Detect which cell encompasses the target text, then output its [x, y] center coordinate. 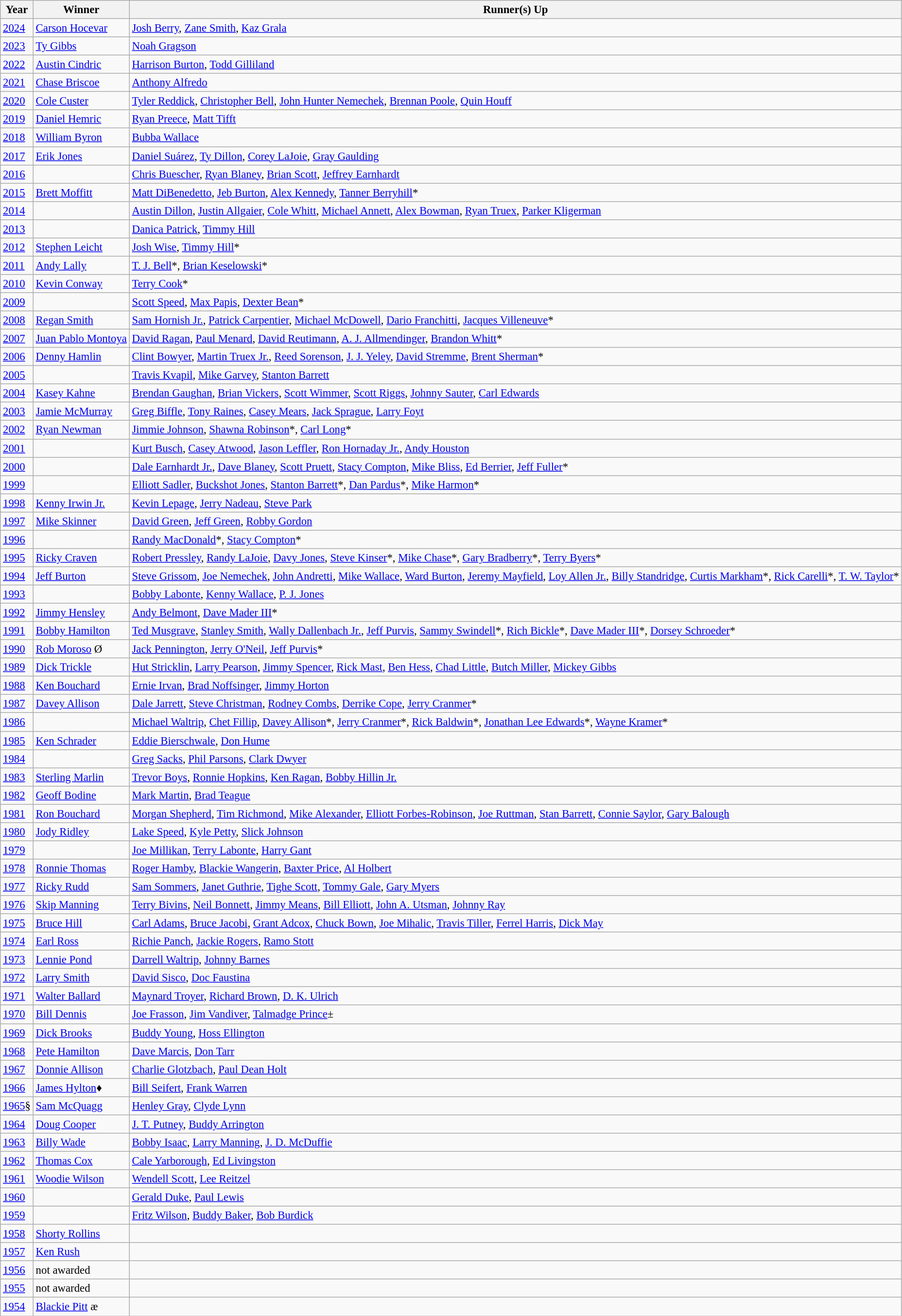
Kurt Busch, Casey Atwood, Jason Leffler, Ron Hornaday Jr., Andy Houston [515, 448]
2023 [17, 46]
Harrison Burton, Todd Gilliland [515, 65]
1995 [17, 558]
Greg Biffle, Tony Raines, Casey Mears, Jack Sprague, Larry Foyt [515, 412]
1960 [17, 1197]
1979 [17, 850]
1980 [17, 832]
2009 [17, 302]
1972 [17, 978]
Kenny Irwin Jr. [81, 503]
Bobby Hamilton [81, 631]
2001 [17, 448]
Jimmie Johnson, Shawna Robinson*, Carl Long* [515, 430]
Bruce Hill [81, 923]
Joe Frasson, Jim Vandiver, Talmadge Prince± [515, 1015]
Anthony Alfredo [515, 83]
Wendell Scott, Lee Reitzel [515, 1179]
1970 [17, 1015]
Josh Berry, Zane Smith, Kaz Grala [515, 28]
Josh Wise, Timmy Hill* [515, 247]
Regan Smith [81, 320]
1989 [17, 667]
Chase Briscoe [81, 83]
Runner(s) Up [515, 10]
Randy MacDonald*, Stacy Compton* [515, 539]
Henley Gray, Clyde Lynn [515, 1106]
Sam Sommers, Janet Guthrie, Tighe Scott, Tommy Gale, Gary Myers [515, 886]
Matt DiBenedetto, Jeb Burton, Alex Kennedy, Tanner Berryhill* [515, 192]
2019 [17, 119]
1988 [17, 686]
Jack Pennington, Jerry O'Neil, Jeff Purvis* [515, 649]
2011 [17, 265]
Jimmy Hensley [81, 613]
Ryan Preece, Matt Tifft [515, 119]
Austin Cindric [81, 65]
David Green, Jeff Green, Robby Gordon [515, 521]
Ken Schrader [81, 741]
Bobby Isaac, Larry Manning, J. D. McDuffie [515, 1143]
1996 [17, 539]
Brett Moffitt [81, 192]
Daniel Hemric [81, 119]
Jamie McMurray [81, 412]
Terry Cook* [515, 284]
Earl Ross [81, 941]
1962 [17, 1160]
Noah Gragson [515, 46]
Carl Adams, Bruce Jacobi, Grant Adcox, Chuck Bown, Joe Mihalic, Travis Tiller, Ferrel Harris, Dick May [515, 923]
1974 [17, 941]
2007 [17, 339]
Ricky Craven [81, 558]
Kevin Conway [81, 284]
Darrell Waltrip, Johnny Barnes [515, 960]
2008 [17, 320]
Brendan Gaughan, Brian Vickers, Scott Wimmer, Scott Riggs, Johnny Sauter, Carl Edwards [515, 393]
1992 [17, 613]
2014 [17, 210]
1984 [17, 759]
Ryan Newman [81, 430]
1978 [17, 868]
Jody Ridley [81, 832]
Walter Ballard [81, 996]
2024 [17, 28]
Rob Moroso Ø [81, 649]
Mike Skinner [81, 521]
Mark Martin, Brad Teague [515, 795]
Denny Hamlin [81, 357]
Clint Bowyer, Martin Truex Jr., Reed Sorenson, J. J. Yeley, David Stremme, Brent Sherman* [515, 357]
Kevin Lepage, Jerry Nadeau, Steve Park [515, 503]
2012 [17, 247]
2010 [17, 284]
1981 [17, 814]
2004 [17, 393]
Ted Musgrave, Stanley Smith, Wally Dallenbach Jr., Jeff Purvis, Sammy Swindell*, Rich Bickle*, Dave Mader III*, Dorsey Schroeder* [515, 631]
Dick Trickle [81, 667]
Roger Hamby, Blackie Wangerin, Baxter Price, Al Holbert [515, 868]
Skip Manning [81, 905]
1959 [17, 1215]
Dale Earnhardt Jr., Dave Blaney, Scott Pruett, Stacy Compton, Mike Bliss, Ed Berrier, Jeff Fuller* [515, 467]
Donnie Allison [81, 1069]
Elliott Sadler, Buckshot Jones, Stanton Barrett*, Dan Pardus*, Mike Harmon* [515, 485]
Sterling Marlin [81, 777]
1986 [17, 722]
Eddie Bierschwale, Don Hume [515, 741]
1985 [17, 741]
1958 [17, 1234]
Ricky Rudd [81, 886]
Morgan Shepherd, Tim Richmond, Mike Alexander, Elliott Forbes-Robinson, Joe Ruttman, Stan Barrett, Connie Saylor, Gary Balough [515, 814]
Kasey Kahne [81, 393]
Winner [81, 10]
Bill Dennis [81, 1015]
Bill Seifert, Frank Warren [515, 1088]
1982 [17, 795]
James Hylton♦ [81, 1088]
1971 [17, 996]
Joe Millikan, Terry Labonte, Harry Gant [515, 850]
2002 [17, 430]
Fritz Wilson, Buddy Baker, Bob Burdick [515, 1215]
Carson Hocevar [81, 28]
Ken Bouchard [81, 686]
1957 [17, 1252]
2000 [17, 467]
Bubba Wallace [515, 138]
2016 [17, 174]
Geoff Bodine [81, 795]
Sam McQuagg [81, 1106]
1968 [17, 1051]
2003 [17, 412]
1963 [17, 1143]
Travis Kvapil, Mike Garvey, Stanton Barrett [515, 375]
1983 [17, 777]
Ken Rush [81, 1252]
Blackie Pitt æ [81, 1307]
Larry Smith [81, 978]
Hut Stricklin, Larry Pearson, Jimmy Spencer, Rick Mast, Ben Hess, Chad Little, Butch Miller, Mickey Gibbs [515, 667]
Andy Belmont, Dave Mader III* [515, 613]
Terry Bivins, Neil Bonnett, Jimmy Means, Bill Elliott, John A. Utsman, Johnny Ray [515, 905]
T. J. Bell*, Brian Keselowski* [515, 265]
1999 [17, 485]
William Byron [81, 138]
Davey Allison [81, 704]
1955 [17, 1288]
1965§ [17, 1106]
Buddy Young, Hoss Ellington [515, 1033]
Lake Speed, Kyle Petty, Slick Johnson [515, 832]
Maynard Troyer, Richard Brown, D. K. Ulrich [515, 996]
1973 [17, 960]
Austin Dillon, Justin Allgaier, Cole Whitt, Michael Annett, Alex Bowman, Ryan Truex, Parker Kligerman [515, 210]
Dave Marcis, Don Tarr [515, 1051]
Year [17, 10]
J. T. Putney, Buddy Arrington [515, 1124]
Greg Sacks, Phil Parsons, Clark Dwyer [515, 759]
1993 [17, 594]
Ron Bouchard [81, 814]
2022 [17, 65]
1969 [17, 1033]
1997 [17, 521]
Cole Custer [81, 101]
2015 [17, 192]
2005 [17, 375]
Billy Wade [81, 1143]
Cale Yarborough, Ed Livingston [515, 1160]
1964 [17, 1124]
1967 [17, 1069]
2013 [17, 229]
1977 [17, 886]
Dick Brooks [81, 1033]
2018 [17, 138]
Bobby Labonte, Kenny Wallace, P. J. Jones [515, 594]
Ronnie Thomas [81, 868]
Stephen Leicht [81, 247]
Ernie Irvan, Brad Noffsinger, Jimmy Horton [515, 686]
Sam Hornish Jr., Patrick Carpentier, Michael McDowell, Dario Franchitti, Jacques Villeneuve* [515, 320]
David Sisco, Doc Faustina [515, 978]
1976 [17, 905]
Charlie Glotzbach, Paul Dean Holt [515, 1069]
Woodie Wilson [81, 1179]
1998 [17, 503]
Ty Gibbs [81, 46]
Scott Speed, Max Papis, Dexter Bean* [515, 302]
1961 [17, 1179]
Danica Patrick, Timmy Hill [515, 229]
1956 [17, 1270]
1991 [17, 631]
2017 [17, 156]
1954 [17, 1307]
1994 [17, 576]
1987 [17, 704]
Thomas Cox [81, 1160]
2020 [17, 101]
Robert Pressley, Randy LaJoie, Davy Jones, Steve Kinser*, Mike Chase*, Gary Bradberry*, Terry Byers* [515, 558]
1975 [17, 923]
Tyler Reddick, Christopher Bell, John Hunter Nemechek, Brennan Poole, Quin Houff [515, 101]
2021 [17, 83]
2006 [17, 357]
1966 [17, 1088]
David Ragan, Paul Menard, David Reutimann, A. J. Allmendinger, Brandon Whitt* [515, 339]
Dale Jarrett, Steve Christman, Rodney Combs, Derrike Cope, Jerry Cranmer* [515, 704]
Pete Hamilton [81, 1051]
Juan Pablo Montoya [81, 339]
Gerald Duke, Paul Lewis [515, 1197]
Trevor Boys, Ronnie Hopkins, Ken Ragan, Bobby Hillin Jr. [515, 777]
Lennie Pond [81, 960]
Shorty Rollins [81, 1234]
Michael Waltrip, Chet Fillip, Davey Allison*, Jerry Cranmer*, Rick Baldwin*, Jonathan Lee Edwards*, Wayne Kramer* [515, 722]
1990 [17, 649]
Doug Cooper [81, 1124]
Jeff Burton [81, 576]
Erik Jones [81, 156]
Chris Buescher, Ryan Blaney, Brian Scott, Jeffrey Earnhardt [515, 174]
Daniel Suárez, Ty Dillon, Corey LaJoie, Gray Gaulding [515, 156]
Andy Lally [81, 265]
Richie Panch, Jackie Rogers, Ramo Stott [515, 941]
